Find where the given text appears and provide that cell's center as (X, Y) coordinate. 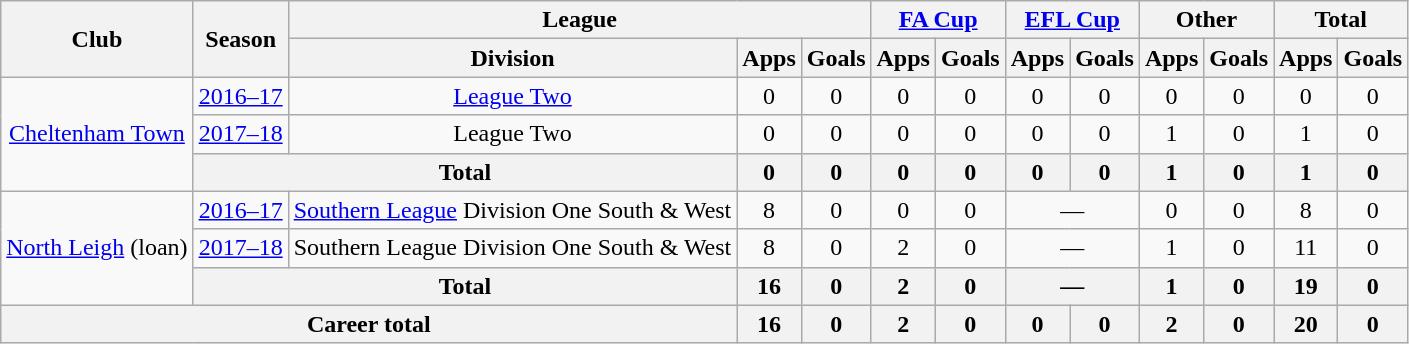
Season (240, 39)
19 (1306, 286)
FA Cup (938, 20)
North Leigh (loan) (97, 248)
League (580, 20)
Other (1206, 20)
11 (1306, 248)
Club (97, 39)
EFL Cup (1072, 20)
20 (1306, 324)
Career total (369, 324)
Division (512, 58)
Cheltenham Town (97, 134)
